Output the (X, Y) coordinate of the center of the cell containing the given text.  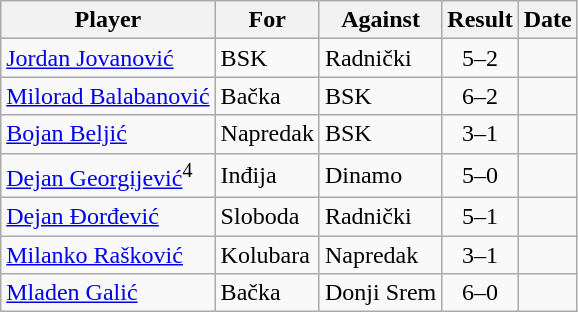
Dejan Đorđević (108, 217)
Kolubara (267, 255)
Milorad Balabanović (108, 96)
For (267, 20)
5–0 (480, 176)
Jordan Jovanović (108, 58)
Against (380, 20)
Dinamo (380, 176)
6–2 (480, 96)
Sloboda (267, 217)
Donji Srem (380, 293)
Player (108, 20)
Result (480, 20)
Dejan Georgijević4 (108, 176)
6–0 (480, 293)
5–2 (480, 58)
Mladen Galić (108, 293)
5–1 (480, 217)
Inđija (267, 176)
Milanko Rašković (108, 255)
Bojan Beljić (108, 134)
Date (548, 20)
